Output the (X, Y) coordinate of the center of the cell containing the given text.  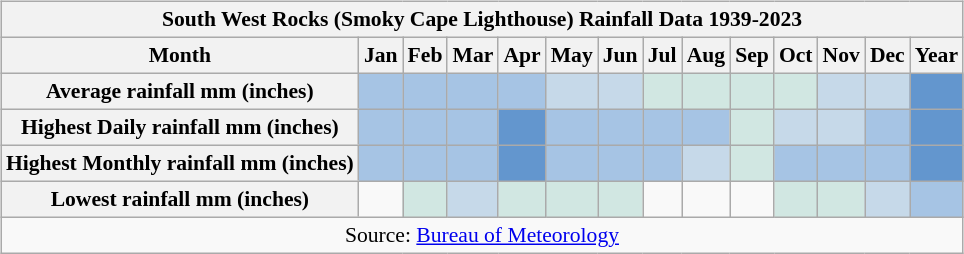
Jul (662, 55)
Aug (706, 55)
Apr (522, 55)
Average rainfall mm (inches) (180, 91)
South West Rocks (Smoky Cape Lighthouse) Rainfall Data 1939-2023 (482, 19)
Highest Daily rainfall mm (inches) (180, 127)
Dec (888, 55)
Lowest rainfall mm (inches) (180, 199)
Month (180, 55)
Jan (381, 55)
Mar (472, 55)
Year (936, 55)
May (572, 55)
Sep (752, 55)
Highest Monthly rainfall mm (inches) (180, 163)
Jun (620, 55)
Feb (426, 55)
Oct (796, 55)
Nov (842, 55)
Source: Bureau of Meteorology (482, 235)
